Locate the cell with the specified text and output its (x, y) center coordinate. 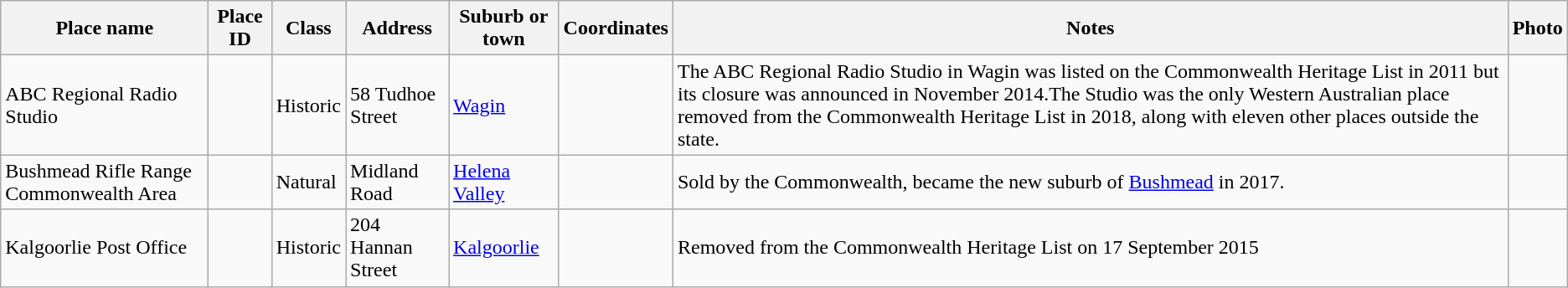
Notes (1091, 28)
Address (397, 28)
58 Tudhoe Street (397, 105)
Midland Road (397, 183)
Place name (105, 28)
ABC Regional Radio Studio (105, 105)
Class (308, 28)
Suburb or town (504, 28)
Sold by the Commonwealth, became the new suburb of Bushmead in 2017. (1091, 183)
Bushmead Rifle Range Commonwealth Area (105, 183)
204 Hannan Street (397, 248)
Place ID (240, 28)
Helena Valley (504, 183)
Coordinates (616, 28)
Kalgoorlie (504, 248)
Wagin (504, 105)
Removed from the Commonwealth Heritage List on 17 September 2015 (1091, 248)
Photo (1538, 28)
Natural (308, 183)
Kalgoorlie Post Office (105, 248)
